Detect which cell encompasses the target text, then output its (x, y) center coordinate. 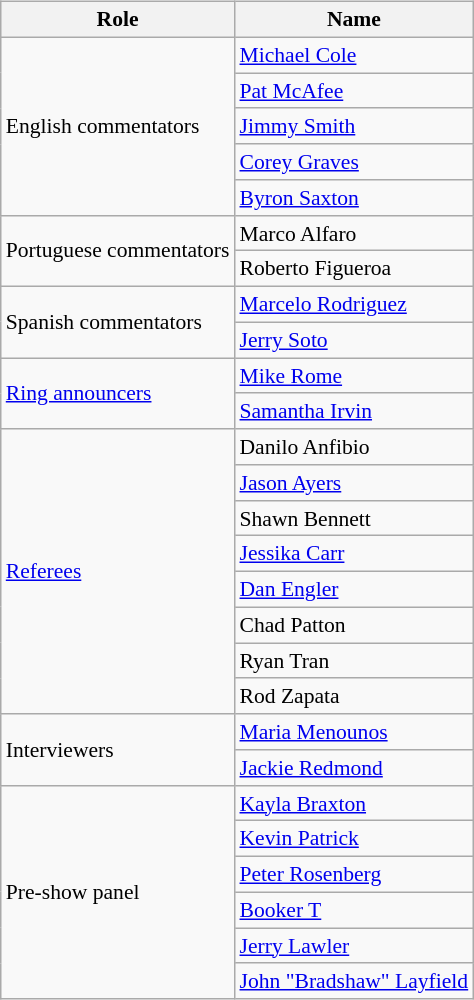
Peter Rosenberg (354, 875)
Ring announcers (118, 394)
Rod Zapata (354, 696)
Marcelo Rodriguez (354, 305)
Kayla Braxton (354, 803)
Dan Engler (354, 590)
Jessika Carr (354, 554)
Danilo Anfibio (354, 447)
Jerry Soto (354, 340)
Mike Rome (354, 376)
Portuguese commentators (118, 250)
Samantha Irvin (354, 411)
John "Bradshaw" Layfield (354, 981)
Chad Patton (354, 625)
Marco Alfaro (354, 233)
Jackie Redmond (354, 768)
Jerry Lawler (354, 946)
Jason Ayers (354, 483)
Corey Graves (354, 162)
Interviewers (118, 750)
Maria Menounos (354, 732)
English commentators (118, 126)
Booker T (354, 910)
Shawn Bennett (354, 518)
Kevin Patrick (354, 839)
Role (118, 20)
Referees (118, 572)
Byron Saxton (354, 198)
Roberto Figueroa (354, 269)
Pat McAfee (354, 91)
Name (354, 20)
Michael Cole (354, 55)
Spanish commentators (118, 322)
Ryan Tran (354, 661)
Jimmy Smith (354, 126)
Pre-show panel (118, 892)
